Extract the [x, y] coordinate from the center of the cell holding the provided text.  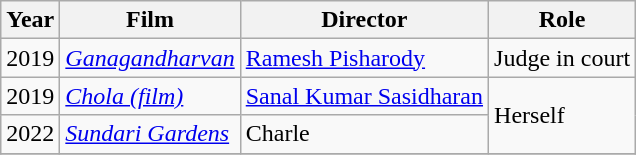
Director [364, 20]
Sanal Kumar Sasidharan [364, 96]
Film [150, 20]
Herself [562, 115]
Year [30, 20]
Chola (film) [150, 96]
Charle [364, 134]
2022 [30, 134]
Ramesh Pisharody [364, 58]
Judge in court [562, 58]
Role [562, 20]
Ganagandharvan [150, 58]
Sundari Gardens [150, 134]
